Find where the given text appears and provide that cell's center as [X, Y] coordinate. 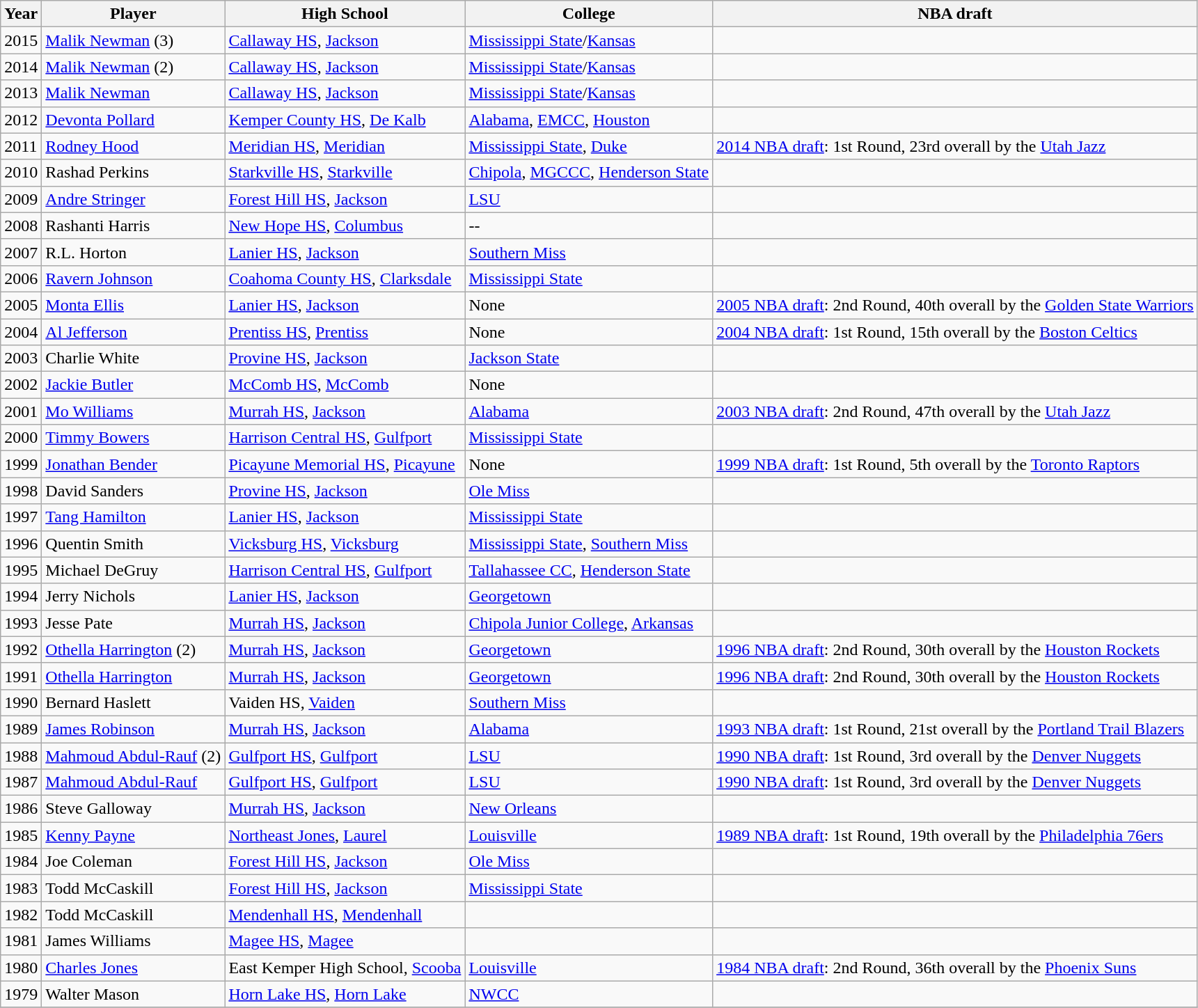
Mississippi State, Southern Miss [589, 544]
Player [134, 14]
2007 [21, 252]
2005 [21, 305]
Jerry Nichols [134, 597]
-- [589, 226]
Michael DeGruy [134, 570]
Steve Galloway [134, 809]
Magee HS, Magee [345, 941]
2014 NBA draft: 1st Round, 23rd overall by the Utah Jazz [955, 146]
Jesse Pate [134, 623]
Prentiss HS, Prentiss [345, 332]
Kemper County HS, De Kalb [345, 120]
Tang Hamilton [134, 517]
1994 [21, 597]
1985 [21, 835]
1993 [21, 623]
1990 [21, 702]
2003 [21, 359]
1979 [21, 994]
1988 [21, 755]
Othella Harrington (2) [134, 649]
1983 [21, 888]
Vaiden HS, Vaiden [345, 702]
Horn Lake HS, Horn Lake [345, 994]
1980 [21, 968]
1981 [21, 941]
Malik Newman (2) [134, 67]
Malik Newman [134, 93]
Chipola, MGCCC, Henderson State [589, 173]
Tallahassee CC, Henderson State [589, 570]
R.L. Horton [134, 252]
1995 [21, 570]
2004 [21, 332]
Starkville HS, Starkville [345, 173]
Othella Harrington [134, 676]
2012 [21, 120]
2014 [21, 67]
Bernard Haslett [134, 702]
New Hope HS, Columbus [345, 226]
2008 [21, 226]
Jonathan Bender [134, 464]
Alabama, EMCC, Houston [589, 120]
Ravern Johnson [134, 278]
2015 [21, 40]
NWCC [589, 994]
Andre Stringer [134, 199]
Charlie White [134, 359]
1998 [21, 491]
1984 NBA draft: 2nd Round, 36th overall by the Phoenix Suns [955, 968]
1997 [21, 517]
1989 [21, 729]
1991 [21, 676]
James Williams [134, 941]
Jackson State [589, 359]
Mississippi State, Duke [589, 146]
Al Jefferson [134, 332]
Quentin Smith [134, 544]
Picayune Memorial HS, Picayune [345, 464]
2005 NBA draft: 2nd Round, 40th overall by the Golden State Warriors [955, 305]
Mahmoud Abdul-Rauf (2) [134, 755]
1993 NBA draft: 1st Round, 21st overall by the Portland Trail Blazers [955, 729]
Charles Jones [134, 968]
1992 [21, 649]
2006 [21, 278]
Meridian HS, Meridian [345, 146]
1999 [21, 464]
Year [21, 14]
1986 [21, 809]
Mahmoud Abdul-Rauf [134, 782]
Coahoma County HS, Clarksdale [345, 278]
Chipola Junior College, Arkansas [589, 623]
1989 NBA draft: 1st Round, 19th overall by the Philadelphia 76ers [955, 835]
Walter Mason [134, 994]
Rashanti Harris [134, 226]
Timmy Bowers [134, 438]
2004 NBA draft: 1st Round, 15th overall by the Boston Celtics [955, 332]
Rashad Perkins [134, 173]
1987 [21, 782]
James Robinson [134, 729]
2010 [21, 173]
1984 [21, 862]
Joe Coleman [134, 862]
McComb HS, McComb [345, 385]
New Orleans [589, 809]
2001 [21, 411]
Vicksburg HS, Vicksburg [345, 544]
1982 [21, 915]
1999 NBA draft: 1st Round, 5th overall by the Toronto Raptors [955, 464]
2011 [21, 146]
2002 [21, 385]
Mendenhall HS, Mendenhall [345, 915]
2009 [21, 199]
Monta Ellis [134, 305]
2013 [21, 93]
2003 NBA draft: 2nd Round, 47th overall by the Utah Jazz [955, 411]
High School [345, 14]
Rodney Hood [134, 146]
Kenny Payne [134, 835]
NBA draft [955, 14]
College [589, 14]
Malik Newman (3) [134, 40]
Mo Williams [134, 411]
Jackie Butler [134, 385]
David Sanders [134, 491]
East Kemper High School, Scooba [345, 968]
1996 [21, 544]
Northeast Jones, Laurel [345, 835]
Devonta Pollard [134, 120]
2000 [21, 438]
